Capture the cell that displays the provided text and extract its (x, y) central coordinate. 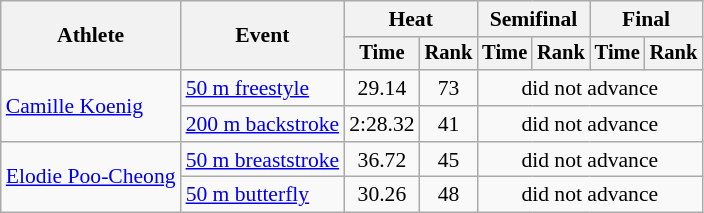
Event (263, 36)
Semifinal (533, 19)
Heat (410, 19)
Camille Koenig (91, 106)
200 m backstroke (263, 124)
29.14 (382, 88)
48 (449, 195)
50 m freestyle (263, 88)
73 (449, 88)
Athlete (91, 36)
45 (449, 160)
36.72 (382, 160)
Elodie Poo-Cheong (91, 178)
Final (646, 19)
50 m butterfly (263, 195)
30.26 (382, 195)
41 (449, 124)
2:28.32 (382, 124)
50 m breaststroke (263, 160)
